Identify which cell holds the provided text, then report its (x, y) central coordinate. 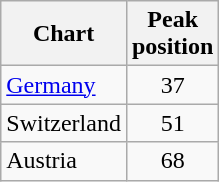
Peakposition (172, 34)
Germany (64, 85)
51 (172, 123)
Austria (64, 161)
68 (172, 161)
Switzerland (64, 123)
Chart (64, 34)
37 (172, 85)
